Extract the [x, y] coordinate from the center of the cell holding the provided text.  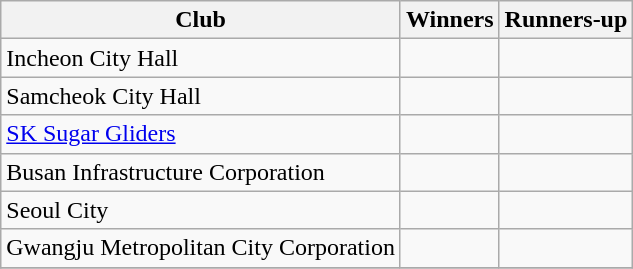
Runners-up [566, 20]
Seoul City [201, 210]
Gwangju Metropolitan City Corporation [201, 248]
Samcheok City Hall [201, 96]
Club [201, 20]
Incheon City Hall [201, 58]
Busan Infrastructure Corporation [201, 172]
Winners [450, 20]
SK Sugar Gliders [201, 134]
